Detect which cell encompasses the target text, then output its (X, Y) center coordinate. 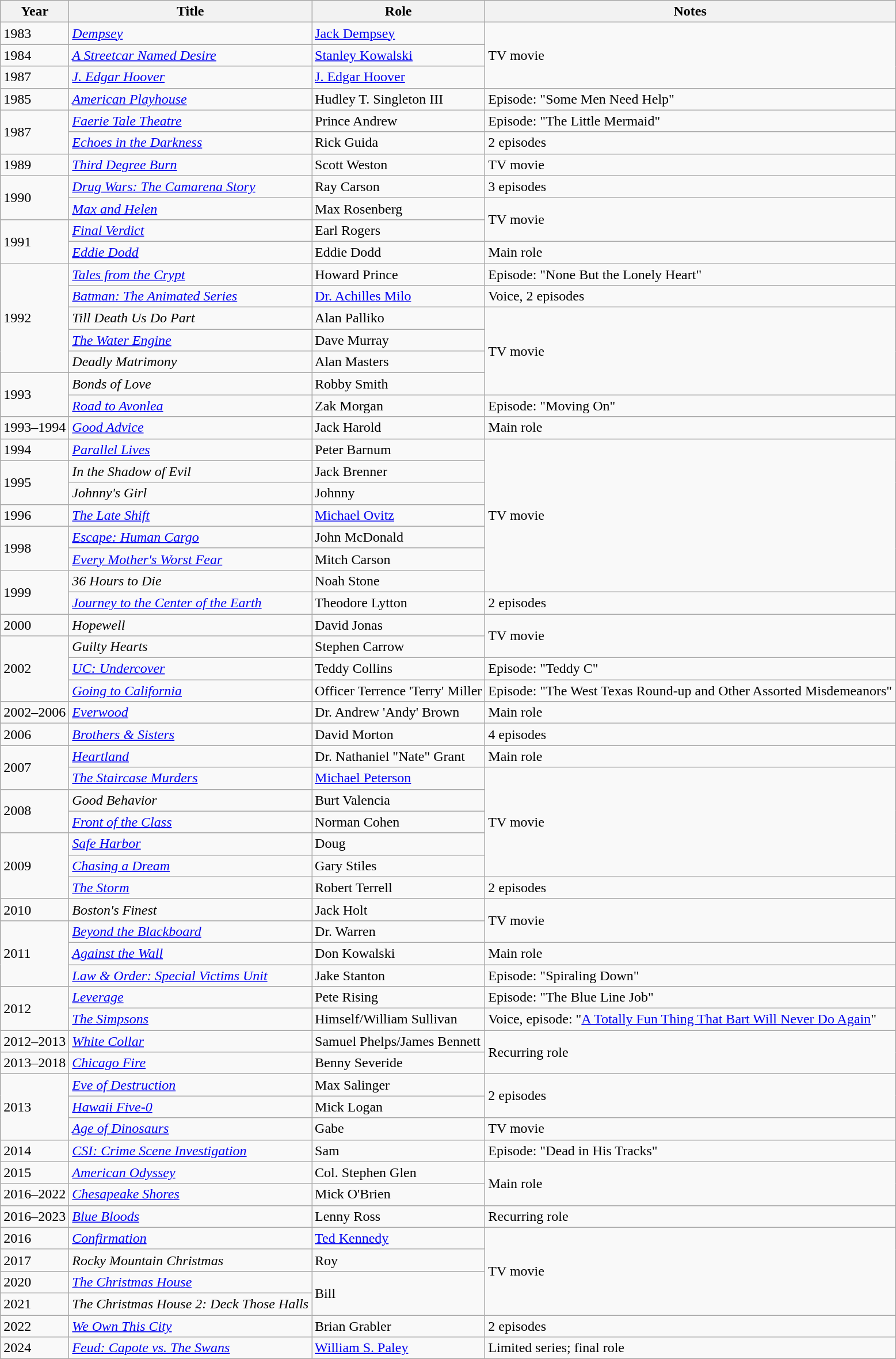
Lenny Ross (398, 1216)
Title (190, 12)
Voice, 2 episodes (691, 296)
Dave Murray (398, 340)
Tales from the Crypt (190, 275)
Third Degree Burn (190, 165)
Deadly Matrimony (190, 362)
Role (398, 12)
Dr. Nathaniel "Nate" Grant (398, 756)
Drug Wars: The Camarena Story (190, 186)
Episode: "The Little Mermaid" (691, 121)
The Storm (190, 888)
Stanley Kowalski (398, 55)
Brian Grabler (398, 1326)
The Christmas House 2: Deck Those Halls (190, 1304)
Rocky Mountain Christmas (190, 1260)
Law & Order: Special Victims Unit (190, 976)
Eve of Destruction (190, 1085)
Good Advice (190, 428)
Gary Stiles (398, 866)
Hudley T. Singleton III (398, 99)
Bill (398, 1293)
36 Hours to Die (190, 581)
John McDonald (398, 537)
2015 (35, 1173)
Feud: Capote vs. The Swans (190, 1348)
Burt Valencia (398, 800)
Hopewell (190, 625)
2009 (35, 866)
Jake Stanton (398, 976)
Mick O'Brien (398, 1194)
Mick Logan (398, 1107)
Blue Bloods (190, 1216)
Roy (398, 1260)
Rick Guida (398, 143)
Leverage (190, 998)
2013–2018 (35, 1063)
3 episodes (691, 186)
Good Behavior (190, 800)
1993 (35, 395)
Teddy Collins (398, 669)
Echoes in the Darkness (190, 143)
Safe Harbor (190, 844)
We Own This City (190, 1326)
2010 (35, 909)
Don Kowalski (398, 953)
Robby Smith (398, 384)
2013 (35, 1107)
Episode: "The West Texas Round-up and Other Assorted Misdemeanors" (691, 691)
The Staircase Murders (190, 778)
Howard Prince (398, 275)
2021 (35, 1304)
The Christmas House (190, 1282)
Heartland (190, 756)
Jack Holt (398, 909)
Jack Harold (398, 428)
2012 (35, 1008)
Escape: Human Cargo (190, 537)
Max Rosenberg (398, 208)
In the Shadow of Evil (190, 471)
Notes (691, 12)
Himself/William Sullivan (398, 1019)
Faerie Tale Theatre (190, 121)
Scott Weston (398, 165)
Alan Palliko (398, 318)
Pete Rising (398, 998)
Norman Cohen (398, 822)
1989 (35, 165)
Ted Kennedy (398, 1238)
2007 (35, 767)
Peter Barnum (398, 450)
Sam (398, 1151)
Episode: "Teddy C" (691, 669)
Till Death Us Do Part (190, 318)
Dempsey (190, 33)
Limited series; final role (691, 1348)
Hawaii Five-0 (190, 1107)
4 episodes (691, 734)
Gabe (398, 1129)
2002–2006 (35, 713)
CSI: Crime Scene Investigation (190, 1151)
Road to Avonlea (190, 406)
Col. Stephen Glen (398, 1173)
Samuel Phelps/James Bennett (398, 1041)
Dr. Andrew 'Andy' Brown (398, 713)
Alan Masters (398, 362)
Max and Helen (190, 208)
The Simpsons (190, 1019)
Beyond the Blackboard (190, 931)
Parallel Lives (190, 450)
1996 (35, 515)
Journey to the Center of the Earth (190, 603)
Ray Carson (398, 186)
David Morton (398, 734)
Episode: "Spiraling Down" (691, 976)
Age of Dinosaurs (190, 1129)
Benny Severide (398, 1063)
Episode: "The Blue Line Job" (691, 998)
1990 (35, 197)
Jack Brenner (398, 471)
2017 (35, 1260)
Batman: The Animated Series (190, 296)
Earl Rogers (398, 230)
1992 (35, 318)
Guilty Hearts (190, 647)
Johnny's Girl (190, 493)
A Streetcar Named Desire (190, 55)
2022 (35, 1326)
2024 (35, 1348)
Final Verdict (190, 230)
2012–2013 (35, 1041)
Max Salinger (398, 1085)
Voice, episode: "A Totally Fun Thing That Bart Will Never Do Again" (691, 1019)
Stephen Carrow (398, 647)
David Jonas (398, 625)
1999 (35, 592)
1994 (35, 450)
William S. Paley (398, 1348)
1983 (35, 33)
1998 (35, 548)
Episode: "Some Men Need Help" (691, 99)
Boston's Finest (190, 909)
UC: Undercover (190, 669)
American Playhouse (190, 99)
2014 (35, 1151)
2008 (35, 811)
Dr. Achilles Milo (398, 296)
Noah Stone (398, 581)
Bonds of Love (190, 384)
Year (35, 12)
The Water Engine (190, 340)
1995 (35, 482)
2006 (35, 734)
Episode: "Moving On" (691, 406)
Episode: "None But the Lonely Heart" (691, 275)
1985 (35, 99)
American Odyssey (190, 1173)
1991 (35, 241)
Officer Terrence 'Terry' Miller (398, 691)
2016–2023 (35, 1216)
Theodore Lytton (398, 603)
Chesapeake Shores (190, 1194)
Michael Peterson (398, 778)
Going to California (190, 691)
Jack Dempsey (398, 33)
1984 (35, 55)
Chasing a Dream (190, 866)
Johnny (398, 493)
2020 (35, 1282)
2016–2022 (35, 1194)
2000 (35, 625)
Prince Andrew (398, 121)
1993–1994 (35, 428)
Confirmation (190, 1238)
Brothers & Sisters (190, 734)
The Late Shift (190, 515)
Every Mother's Worst Fear (190, 559)
Everwood (190, 713)
Mitch Carson (398, 559)
Michael Ovitz (398, 515)
Dr. Warren (398, 931)
2002 (35, 669)
Robert Terrell (398, 888)
Episode: "Dead in His Tracks" (691, 1151)
Against the Wall (190, 953)
Front of the Class (190, 822)
White Collar (190, 1041)
2016 (35, 1238)
Zak Morgan (398, 406)
Chicago Fire (190, 1063)
Doug (398, 844)
2011 (35, 953)
